Search for the cell housing the specified text and yield its (x, y) center coordinate. 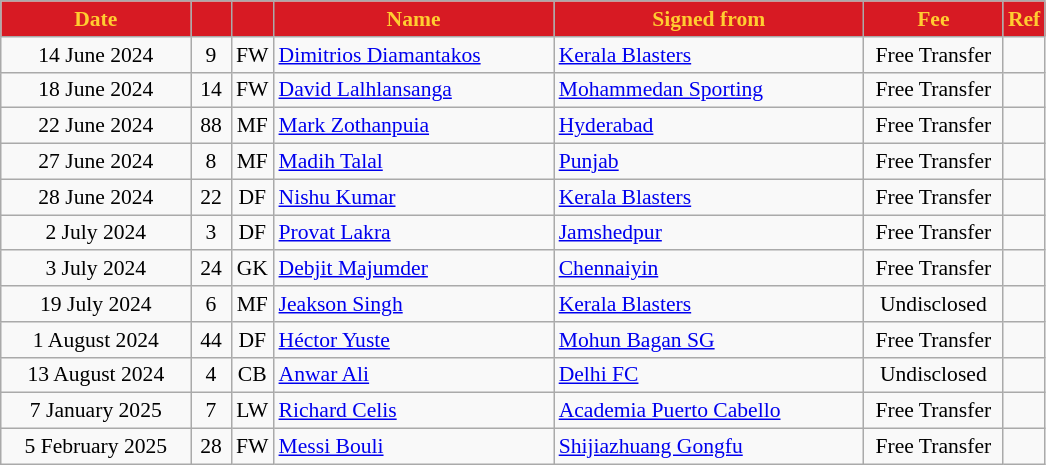
28 (211, 447)
Jeakson Singh (414, 304)
Debjit Majumder (414, 269)
GK (252, 269)
2 July 2024 (96, 233)
Mohun Bagan SG (709, 340)
Chennaiyin (709, 269)
Jamshedpur (709, 233)
David Lalhlansanga (414, 90)
24 (211, 269)
Anwar Ali (414, 375)
Ref (1024, 19)
8 (211, 162)
7 (211, 411)
Madih Talal (414, 162)
Héctor Yuste (414, 340)
Name (414, 19)
22 (211, 197)
4 (211, 375)
3 July 2024 (96, 269)
9 (211, 55)
18 June 2024 (96, 90)
28 June 2024 (96, 197)
Delhi FC (709, 375)
Punjab (709, 162)
Hyderabad (709, 126)
Date (96, 19)
88 (211, 126)
1 August 2024 (96, 340)
13 August 2024 (96, 375)
Mark Zothanpuia (414, 126)
Nishu Kumar (414, 197)
Dimitrios Diamantakos (414, 55)
27 June 2024 (96, 162)
6 (211, 304)
19 July 2024 (96, 304)
44 (211, 340)
Mohammedan Sporting (709, 90)
14 (211, 90)
LW (252, 411)
CB (252, 375)
5 February 2025 (96, 447)
7 January 2025 (96, 411)
Academia Puerto Cabello (709, 411)
3 (211, 233)
14 June 2024 (96, 55)
Messi Bouli (414, 447)
Richard Celis (414, 411)
Fee (934, 19)
22 June 2024 (96, 126)
Shijiazhuang Gongfu (709, 447)
Signed from (709, 19)
Provat Lakra (414, 233)
